Provide the [X, Y] coordinate of the cell's center where the given text is located.  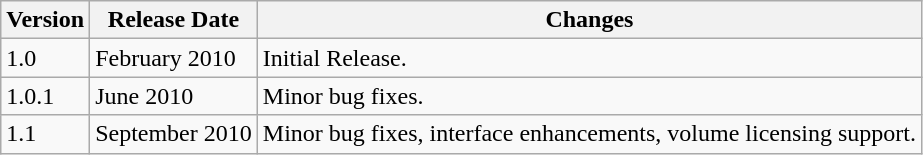
February 2010 [174, 58]
Release Date [174, 20]
Version [46, 20]
June 2010 [174, 96]
Minor bug fixes, interface enhancements, volume licensing support. [589, 134]
September 2010 [174, 134]
Minor bug fixes. [589, 96]
1.0.1 [46, 96]
Changes [589, 20]
Initial Release. [589, 58]
1.1 [46, 134]
1.0 [46, 58]
